Capture the cell that displays the provided text and extract its (x, y) central coordinate. 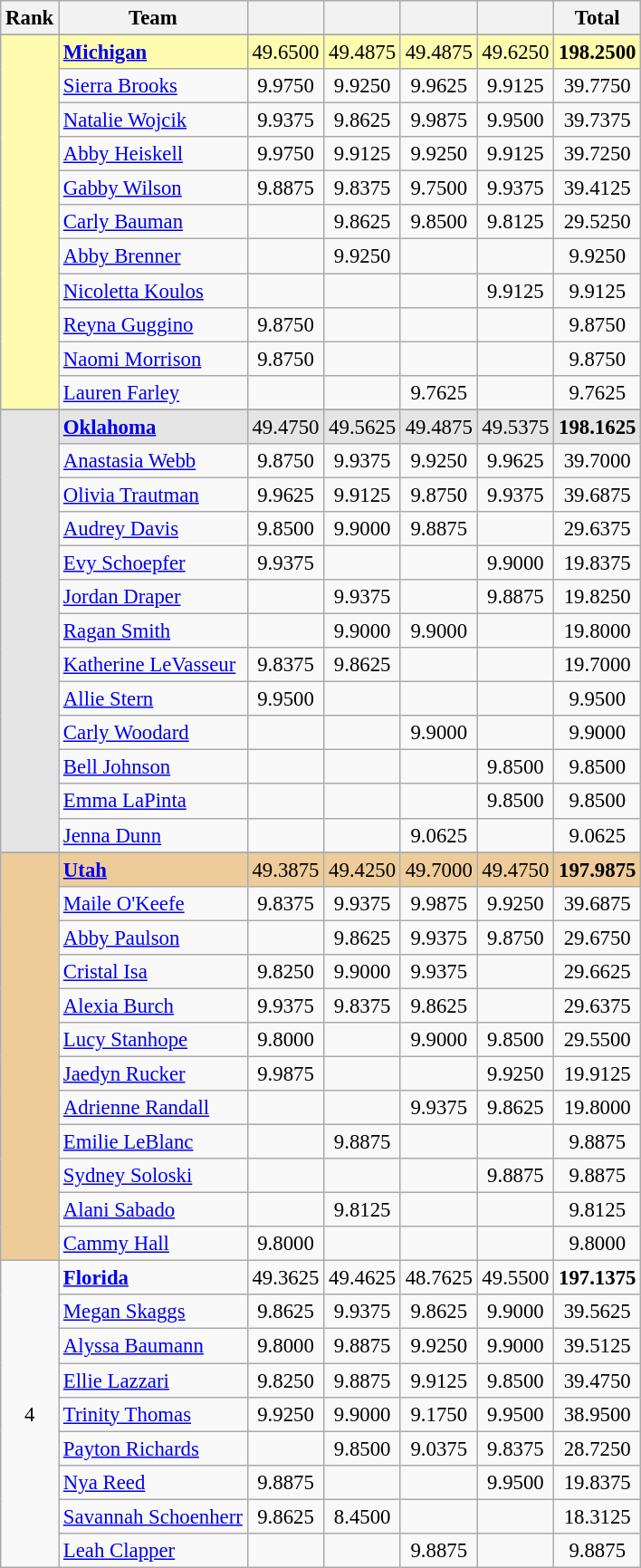
Natalie Wojcik (154, 120)
39.5125 (598, 1346)
9.1750 (438, 1414)
39.5625 (598, 1313)
Bell Johnson (154, 767)
197.1375 (598, 1278)
Katherine LeVasseur (154, 665)
Ragan Smith (154, 631)
Ellie Lazzari (154, 1380)
Team (154, 18)
Cammy Hall (154, 1244)
49.4625 (362, 1278)
Oklahoma (154, 427)
Evy Schoepfer (154, 563)
Lucy Stanhope (154, 1040)
Sydney Soloski (154, 1176)
49.5375 (516, 427)
39.7750 (598, 86)
Payton Richards (154, 1448)
Rank (30, 18)
Alyssa Baumann (154, 1346)
197.9875 (598, 870)
Jenna Dunn (154, 835)
Total (598, 18)
38.9500 (598, 1414)
Emma LaPinta (154, 802)
198.2500 (598, 53)
49.4250 (362, 870)
28.7250 (598, 1448)
Carly Bauman (154, 222)
Abby Brenner (154, 256)
Jordan Draper (154, 597)
49.6250 (516, 53)
9.0375 (438, 1448)
39.4125 (598, 188)
49.5500 (516, 1278)
Gabby Wilson (154, 188)
49.3625 (286, 1278)
Jaedyn Rucker (154, 1073)
39.4750 (598, 1380)
Michigan (154, 53)
Nya Reed (154, 1482)
29.5250 (598, 222)
Lauren Farley (154, 392)
8.4500 (362, 1516)
29.6750 (598, 938)
Cristal Isa (154, 972)
Abby Paulson (154, 938)
29.5500 (598, 1040)
49.7000 (438, 870)
Reyna Guggino (154, 324)
Allie Stern (154, 699)
29.6625 (598, 972)
Abby Heiskell (154, 154)
Anastasia Webb (154, 461)
Sierra Brooks (154, 86)
39.7375 (598, 120)
Naomi Morrison (154, 359)
48.7625 (438, 1278)
Carly Woodard (154, 733)
Savannah Schoenherr (154, 1516)
19.7000 (598, 665)
Maile O'Keefe (154, 903)
Adrienne Randall (154, 1108)
4 (30, 1414)
39.7250 (598, 154)
49.6500 (286, 53)
Megan Skaggs (154, 1313)
49.3875 (286, 870)
19.8250 (598, 597)
Alexia Burch (154, 1005)
Emilie LeBlanc (154, 1142)
49.5625 (362, 427)
Trinity Thomas (154, 1414)
19.9125 (598, 1073)
Leah Clapper (154, 1551)
39.7000 (598, 461)
9.7500 (438, 188)
Nicoletta Koulos (154, 291)
Utah (154, 870)
Florida (154, 1278)
Alani Sabado (154, 1210)
Olivia Trautman (154, 495)
198.1625 (598, 427)
18.3125 (598, 1516)
Audrey Davis (154, 529)
